Detect which cell encompasses the target text, then output its [X, Y] center coordinate. 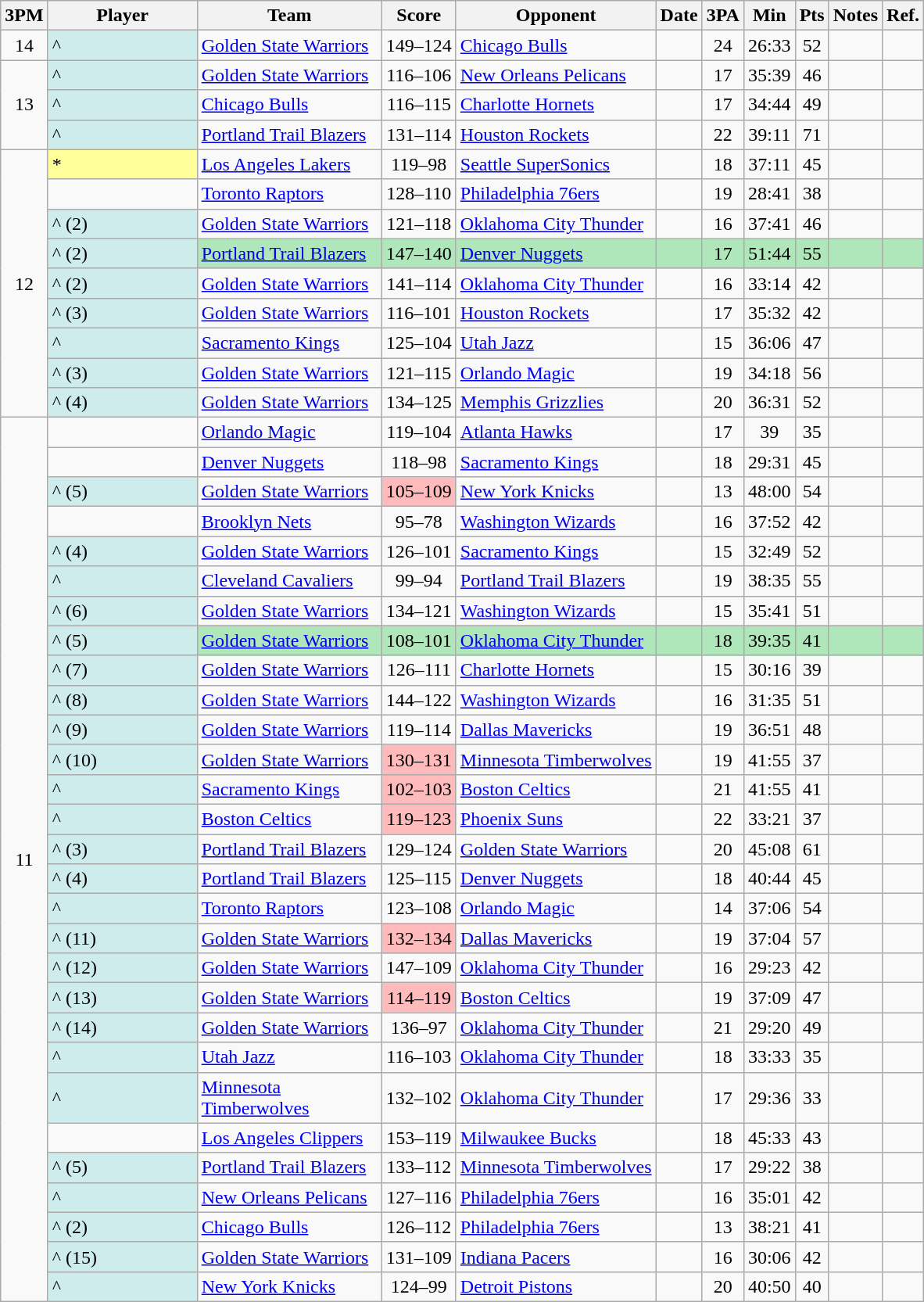
38:21 [769, 1227]
119–104 [419, 432]
38:35 [769, 581]
37:11 [769, 164]
45:33 [769, 1138]
^ (6) [122, 611]
116–101 [419, 313]
43 [811, 1138]
^ (13) [122, 998]
30:16 [769, 670]
45:08 [769, 848]
128–110 [419, 194]
147–140 [419, 253]
119–114 [419, 730]
99–94 [419, 581]
35:39 [769, 75]
147–109 [419, 968]
^ (14) [122, 1028]
^ (9) [122, 730]
37:09 [769, 998]
116–103 [419, 1057]
118–98 [419, 462]
29:36 [769, 1098]
36:31 [769, 403]
^ (12) [122, 968]
121–118 [419, 224]
Player [122, 16]
136–97 [419, 1028]
123–108 [419, 909]
36:51 [769, 730]
132–134 [419, 938]
Team [289, 16]
11 [24, 860]
105–109 [419, 492]
48 [811, 730]
3PM [24, 16]
Los Angeles Clippers [289, 1138]
126–112 [419, 1227]
149–124 [419, 45]
33:21 [769, 819]
108–101 [419, 640]
33 [811, 1098]
30:06 [769, 1257]
29:20 [769, 1028]
Pts [811, 16]
Opponent [556, 16]
48:00 [769, 492]
126–101 [419, 551]
Memphis Grizzlies [556, 403]
126–111 [419, 670]
36:06 [769, 343]
35:41 [769, 611]
32:49 [769, 551]
39:35 [769, 640]
Cleveland Cavaliers [289, 581]
134–125 [419, 403]
Milwaukee Bucks [556, 1138]
Los Angeles Lakers [289, 164]
114–119 [419, 998]
29:31 [769, 462]
12 [24, 283]
^ (11) [122, 938]
29:23 [769, 968]
Seattle SuperSonics [556, 164]
57 [811, 938]
33:14 [769, 283]
Atlanta Hawks [556, 432]
Notes [855, 16]
40:44 [769, 879]
40:50 [769, 1286]
^ (10) [122, 759]
29:22 [769, 1167]
39:11 [769, 135]
40 [811, 1286]
153–119 [419, 1138]
35:32 [769, 313]
132–102 [419, 1098]
37:06 [769, 909]
71 [811, 135]
119–98 [419, 164]
144–122 [419, 700]
34:18 [769, 373]
95–78 [419, 522]
Detroit Pistons [556, 1286]
51:44 [769, 253]
^ (15) [122, 1257]
Score [419, 16]
61 [811, 848]
37:52 [769, 522]
Ref. [904, 16]
33:33 [769, 1057]
^ (8) [122, 700]
133–112 [419, 1167]
130–131 [419, 759]
119–123 [419, 819]
125–104 [419, 343]
124–99 [419, 1286]
102–103 [419, 789]
141–114 [419, 283]
24 [722, 45]
35:01 [769, 1197]
37:04 [769, 938]
Indiana Pacers [556, 1257]
Phoenix Suns [556, 819]
127–116 [419, 1197]
131–109 [419, 1257]
116–106 [419, 75]
31:35 [769, 700]
Date [679, 16]
37:41 [769, 224]
125–115 [419, 879]
^ (7) [122, 670]
26:33 [769, 45]
Min [769, 16]
28:41 [769, 194]
134–121 [419, 611]
129–124 [419, 848]
* [122, 164]
121–115 [419, 373]
34:44 [769, 105]
3PA [722, 16]
116–115 [419, 105]
56 [811, 373]
131–114 [419, 135]
Brooklyn Nets [289, 522]
